Capture the cell that displays the provided text and extract its (X, Y) central coordinate. 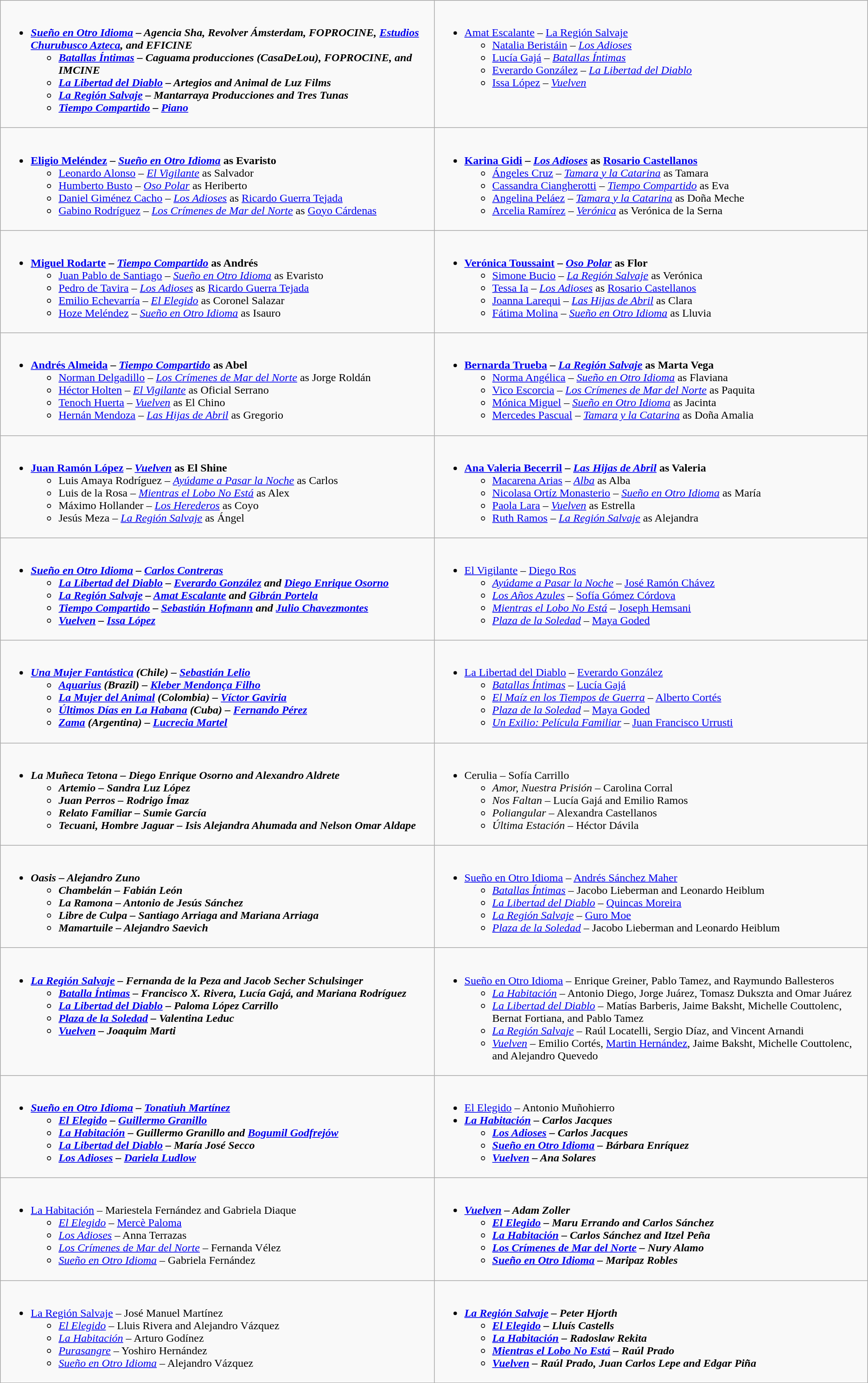
El Elegido – Antonio MuñohierroLa Habitación – Carlos JacquesLos Adioses – Carlos JacquesSueño en Otro Idioma – Bárbara EnríquezVuelven – Ana Solares (651, 1127)
